Provide the [x, y] coordinate of the cell's center where the given text is located.  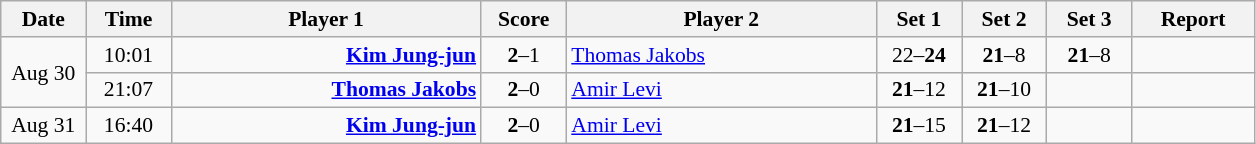
Set 2 [1004, 19]
Aug 30 [44, 72]
Time [128, 19]
21–10 [1004, 90]
Report [1194, 19]
10:01 [128, 55]
16:40 [128, 126]
Player 2 [721, 19]
21–15 [918, 126]
22–24 [918, 55]
Set 3 [1090, 19]
Date [44, 19]
21:07 [128, 90]
2–1 [524, 55]
Set 1 [918, 19]
Aug 31 [44, 126]
Player 1 [326, 19]
Score [524, 19]
